Detect which cell encompasses the target text, then output its (x, y) center coordinate. 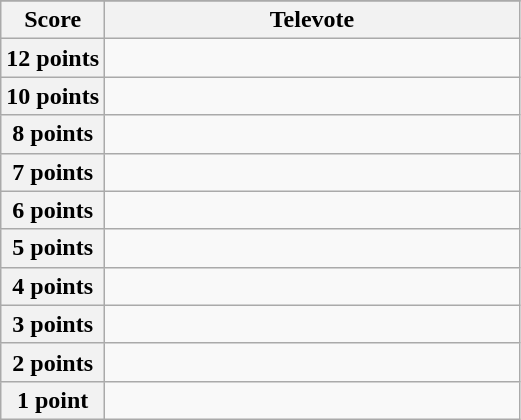
3 points (53, 324)
1 point (53, 400)
7 points (53, 172)
5 points (53, 248)
10 points (53, 96)
12 points (53, 58)
Score (53, 20)
2 points (53, 362)
4 points (53, 286)
6 points (53, 210)
Televote (312, 20)
8 points (53, 134)
